Search for the cell housing the specified text and yield its (X, Y) center coordinate. 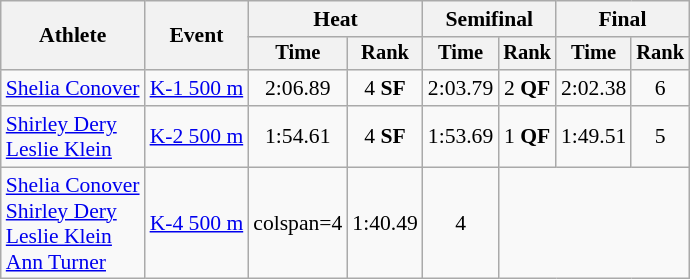
colspan=4 (298, 223)
1:53.69 (460, 136)
2 QF (527, 88)
2:02.38 (594, 88)
6 (660, 88)
K-2 500 m (197, 136)
Shelia Conover (73, 88)
1:49.51 (594, 136)
1 QF (527, 136)
Final (622, 19)
1:40.49 (384, 223)
Shelia ConoverShirley DeryLeslie KleinAnn Turner (73, 223)
Event (197, 36)
1:54.61 (298, 136)
Heat (336, 19)
5 (660, 136)
K-4 500 m (197, 223)
Semifinal (490, 19)
Shirley DeryLeslie Klein (73, 136)
2:06.89 (298, 88)
4 (460, 223)
2:03.79 (460, 88)
Athlete (73, 36)
K-1 500 m (197, 88)
